Determine the [X, Y] coordinate at the center of the cell enclosing the given text.  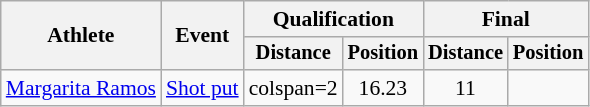
Margarita Ramos [81, 88]
Event [202, 36]
Qualification [334, 19]
colspan=2 [294, 88]
Athlete [81, 36]
Shot put [202, 88]
Final [506, 19]
11 [466, 88]
16.23 [383, 88]
